Detect which cell encompasses the target text, then output its (x, y) center coordinate. 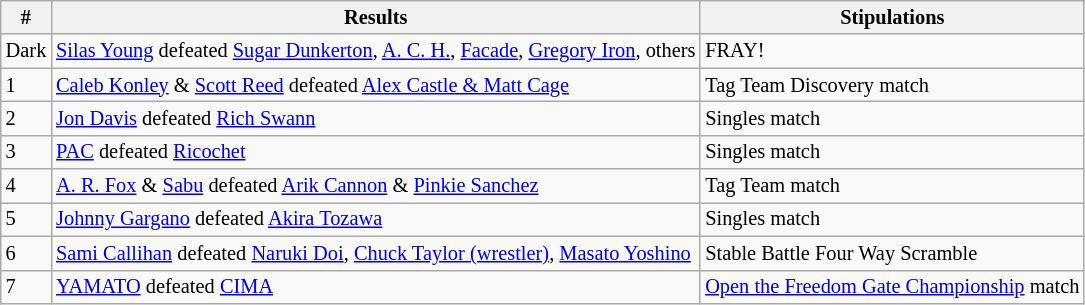
Sami Callihan defeated Naruki Doi, Chuck Taylor (wrestler), Masato Yoshino (376, 253)
Jon Davis defeated Rich Swann (376, 118)
Silas Young defeated Sugar Dunkerton, A. C. H., Facade, Gregory Iron, others (376, 51)
PAC defeated Ricochet (376, 152)
Johnny Gargano defeated Akira Tozawa (376, 219)
YAMATO defeated CIMA (376, 287)
6 (26, 253)
2 (26, 118)
A. R. Fox & Sabu defeated Arik Cannon & Pinkie Sanchez (376, 186)
1 (26, 85)
Results (376, 17)
# (26, 17)
Open the Freedom Gate Championship match (892, 287)
3 (26, 152)
Tag Team match (892, 186)
7 (26, 287)
Stipulations (892, 17)
5 (26, 219)
FRAY! (892, 51)
4 (26, 186)
Dark (26, 51)
Caleb Konley & Scott Reed defeated Alex Castle & Matt Cage (376, 85)
Tag Team Discovery match (892, 85)
Stable Battle Four Way Scramble (892, 253)
